Return the (x, y) coordinate for the center point of the cell that contains the specified text.  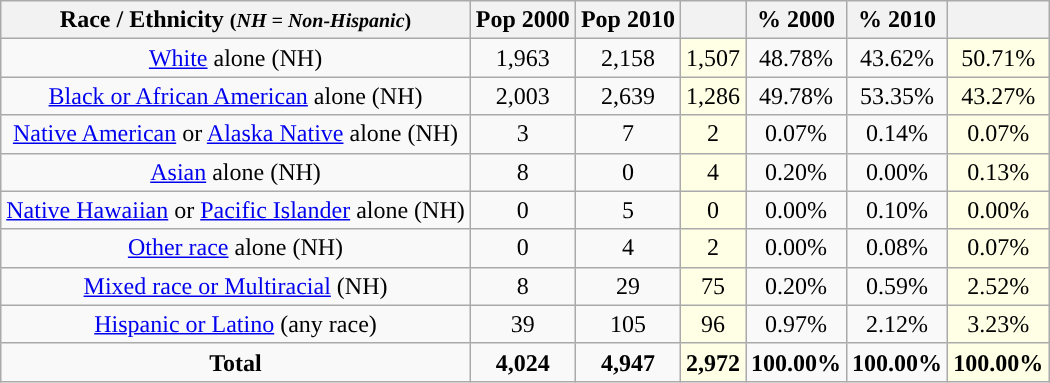
1,507 (712, 58)
53.35% (898, 96)
1,286 (712, 96)
0.10% (898, 210)
Native Hawaiian or Pacific Islander alone (NH) (236, 210)
75 (712, 286)
105 (628, 324)
Pop 2000 (522, 20)
Black or African American alone (NH) (236, 96)
2,003 (522, 96)
1,963 (522, 58)
0.97% (796, 324)
3 (522, 134)
0.59% (898, 286)
48.78% (796, 58)
43.62% (898, 58)
% 2000 (796, 20)
2,158 (628, 58)
2,639 (628, 96)
5 (628, 210)
2,972 (712, 362)
96 (712, 324)
Pop 2010 (628, 20)
4,947 (628, 362)
0.14% (898, 134)
3.23% (998, 324)
Asian alone (NH) (236, 172)
Native American or Alaska Native alone (NH) (236, 134)
Total (236, 362)
39 (522, 324)
Race / Ethnicity (NH = Non-Hispanic) (236, 20)
49.78% (796, 96)
0.08% (898, 248)
43.27% (998, 96)
Hispanic or Latino (any race) (236, 324)
2.12% (898, 324)
White alone (NH) (236, 58)
Other race alone (NH) (236, 248)
7 (628, 134)
0.13% (998, 172)
% 2010 (898, 20)
Mixed race or Multiracial (NH) (236, 286)
2.52% (998, 286)
4,024 (522, 362)
50.71% (998, 58)
29 (628, 286)
